Provide the (x, y) coordinate of the cell's center where the given text is located.  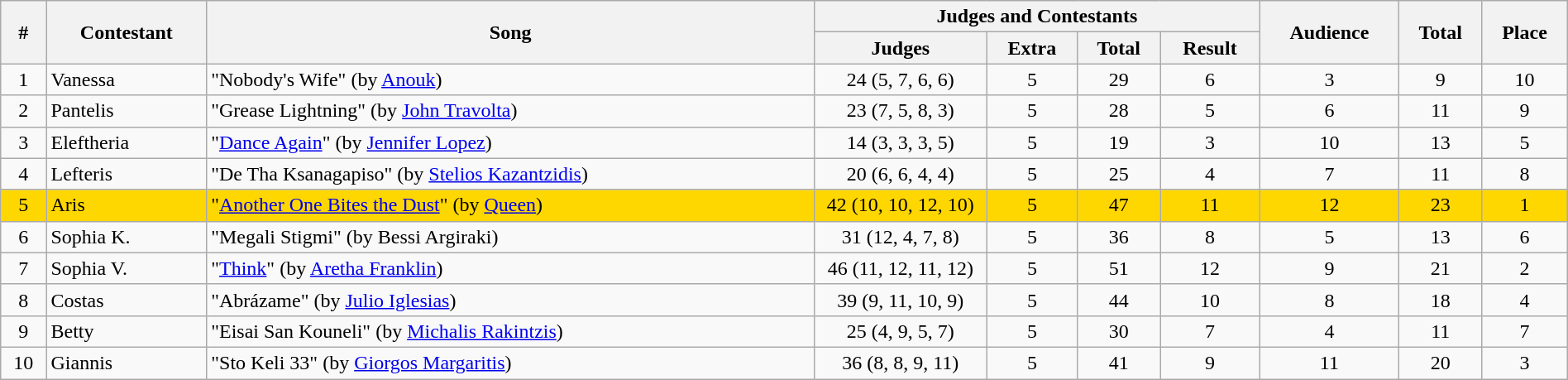
Eleftheria (127, 142)
Judges and Contestants (1037, 17)
Sophia V. (127, 268)
36 (8, 8, 9, 11) (901, 363)
41 (1119, 363)
42 (10, 10, 12, 10) (901, 205)
"Another One Bites the Dust" (by Queen) (511, 205)
"Abrázame" (by Julio Iglesias) (511, 300)
"Nobody's Wife" (by Anouk) (511, 79)
19 (1119, 142)
23 (7, 5, 8, 3) (901, 111)
Result (1210, 48)
Place (1525, 32)
46 (11, 12, 11, 12) (901, 268)
"Megali Stigmi" (by Bessi Argiraki) (511, 237)
"De Tha Ksanagapiso" (by Stelios Kazantzidis) (511, 174)
31 (12, 4, 7, 8) (901, 237)
20 (1441, 363)
Aris (127, 205)
28 (1119, 111)
51 (1119, 268)
20 (6, 6, 4, 4) (901, 174)
"Sto Keli 33" (by Giorgos Margaritis) (511, 363)
Sophia K. (127, 237)
"Think" (by Aretha Franklin) (511, 268)
Costas (127, 300)
21 (1441, 268)
# (23, 32)
23 (1441, 205)
47 (1119, 205)
Extra (1032, 48)
36 (1119, 237)
18 (1441, 300)
Lefteris (127, 174)
Vanessa (127, 79)
"Grease Lightning" (by John Travolta) (511, 111)
Contestant (127, 32)
30 (1119, 331)
24 (5, 7, 6, 6) (901, 79)
Betty (127, 331)
Judges (901, 48)
39 (9, 11, 10, 9) (901, 300)
Pantelis (127, 111)
"Eisai San Kouneli" (by Michalis Rakintzis) (511, 331)
Audience (1330, 32)
44 (1119, 300)
14 (3, 3, 3, 5) (901, 142)
Song (511, 32)
Giannis (127, 363)
"Dance Again" (by Jennifer Lopez) (511, 142)
29 (1119, 79)
25 (4, 9, 5, 7) (901, 331)
25 (1119, 174)
